Find where the given text appears and provide that cell's center as (X, Y) coordinate. 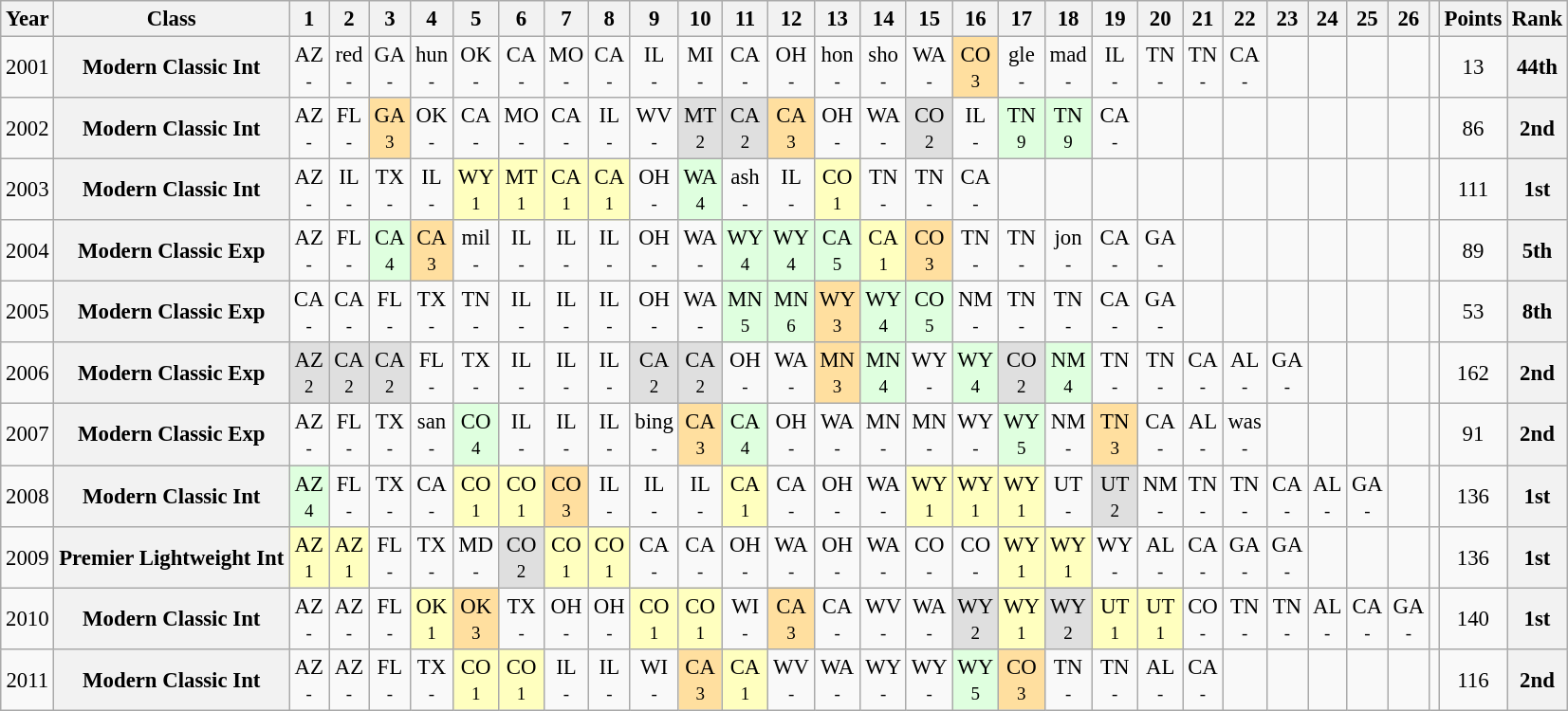
TN3 (1116, 434)
Class (172, 19)
MN4 (884, 374)
23 (1287, 19)
5th (1538, 250)
6 (522, 19)
89 (1472, 250)
91 (1472, 434)
19 (1116, 19)
MD- (476, 557)
UT- (1068, 497)
Rank (1538, 19)
162 (1472, 374)
Year (28, 19)
2008 (28, 497)
1 (309, 19)
OK3 (476, 618)
2006 (28, 374)
WY3 (837, 313)
8 (610, 19)
2002 (28, 129)
111 (1472, 190)
CO4 (476, 434)
8th (1538, 313)
Premier Lightweight Int (172, 557)
AZ4 (309, 497)
21 (1203, 19)
jon- (1068, 250)
MI- (700, 68)
gle- (1023, 68)
mad- (1068, 68)
san- (433, 434)
red- (349, 68)
15 (930, 19)
86 (1472, 129)
MN5 (746, 313)
Points (1472, 19)
MN6 (791, 313)
2004 (28, 250)
10 (700, 19)
2 (349, 19)
2010 (28, 618)
11 (746, 19)
26 (1409, 19)
53 (1472, 313)
4 (433, 19)
AZ2 (309, 374)
UT2 (1116, 497)
CA5 (837, 250)
GA3 (390, 129)
14 (884, 19)
hun- (433, 68)
mil- (476, 250)
24 (1328, 19)
22 (1245, 19)
NM4 (1068, 374)
MN3 (837, 374)
44th (1538, 68)
hon- (837, 68)
20 (1161, 19)
ash- (746, 190)
2001 (28, 68)
3 (390, 19)
CO5 (930, 313)
9 (655, 19)
116 (1472, 679)
MT1 (522, 190)
2003 (28, 190)
2009 (28, 557)
16 (975, 19)
MT2 (700, 129)
2007 (28, 434)
5 (476, 19)
WA4 (700, 190)
17 (1023, 19)
bing- (655, 434)
2011 (28, 679)
7 (565, 19)
sho- (884, 68)
140 (1472, 618)
12 (791, 19)
18 (1068, 19)
2005 (28, 313)
OK1 (433, 618)
was- (1245, 434)
25 (1368, 19)
